Find where the given text appears and provide that cell's center as (X, Y) coordinate. 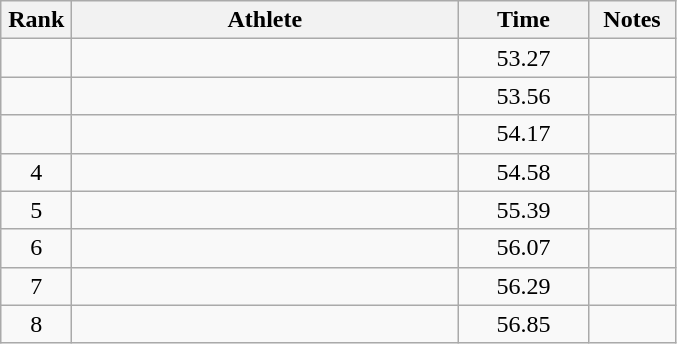
6 (36, 248)
56.29 (524, 286)
53.56 (524, 96)
5 (36, 210)
Rank (36, 20)
8 (36, 324)
Athlete (265, 20)
7 (36, 286)
Time (524, 20)
55.39 (524, 210)
54.17 (524, 134)
56.07 (524, 248)
53.27 (524, 58)
56.85 (524, 324)
54.58 (524, 172)
4 (36, 172)
Notes (632, 20)
